Search for the cell housing the specified text and yield its [X, Y] center coordinate. 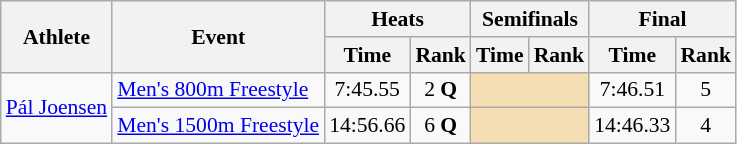
Final [662, 19]
14:46.33 [632, 126]
14:56.66 [367, 126]
Men's 1500m Freestyle [218, 126]
4 [706, 126]
6 Q [440, 126]
Men's 800m Freestyle [218, 90]
Heats [398, 19]
Event [218, 36]
Pál Joensen [56, 108]
Athlete [56, 36]
7:46.51 [632, 90]
7:45.55 [367, 90]
2 Q [440, 90]
Semifinals [530, 19]
5 [706, 90]
